From the cell containing the given text, extract its center point as [x, y] coordinate. 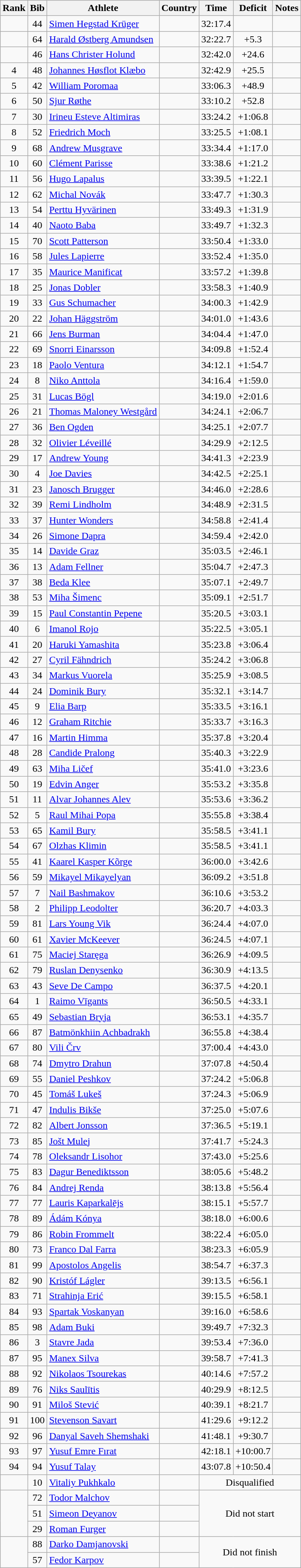
Darko Damjanovski [103, 1544]
35:55.8 [216, 815]
35:24.2 [216, 660]
38:54.7 [216, 1265]
+1:06.8 [253, 117]
+3:08.5 [253, 675]
Graham Ritchie [103, 722]
35:25.9 [216, 675]
Maciej Staręga [103, 955]
Stavre Jada [103, 1343]
Batmönkhiin Achbadrakh [103, 1032]
Dominik Bury [103, 691]
34:04.4 [216, 334]
33:57.2 [216, 272]
+8:12.5 [253, 1389]
Tomáš Lukeš [103, 1094]
+4:33.1 [253, 1001]
37:36.5 [216, 1125]
+3:06.8 [253, 660]
36:00.0 [216, 861]
+3:03.1 [253, 613]
34:12.1 [216, 365]
+1:59.0 [253, 380]
Manex Silva [103, 1358]
+1:22.1 [253, 179]
+7:57.2 [253, 1374]
Lucas Bögl [103, 396]
+48.9 [253, 86]
+2:41.4 [253, 520]
+3:16.1 [253, 707]
35:53.2 [216, 784]
+4:20.1 [253, 986]
+5:48.2 [253, 1172]
Raul Mihai Popa [103, 815]
34:09.8 [216, 349]
33:06.3 [216, 86]
+10:50.4 [253, 1467]
34:58.8 [216, 520]
+1:33.0 [253, 241]
43:07.8 [216, 1467]
32:42.0 [216, 55]
Xavier McKeever [103, 939]
+5:25.6 [253, 1156]
+5:57.7 [253, 1203]
+24.6 [253, 55]
Martin Himma [103, 738]
William Poromaa [103, 86]
100 [38, 1420]
Athlete [103, 8]
39:49.7 [216, 1327]
+3:53.2 [253, 892]
+4:50.4 [253, 1063]
+2:25.1 [253, 474]
+2:42.0 [253, 536]
35:09.1 [216, 598]
Clément Parisse [103, 163]
33:25.5 [216, 132]
42:18.1 [216, 1451]
+6:00.6 [253, 1219]
Robin Frommelt [103, 1234]
Kristóf Lágler [103, 1281]
Olivier Léveillé [103, 442]
+3:42.6 [253, 861]
+7:36.0 [253, 1343]
35:40.3 [216, 753]
34:42.5 [216, 474]
Naoto Baba [103, 225]
Andrew Young [103, 458]
Edvin Anger [103, 784]
39:16.0 [216, 1312]
Nikolaos Tsourekas [103, 1374]
+6:56.1 [253, 1281]
38:23.3 [216, 1250]
+4:07.0 [253, 923]
+3:06.4 [253, 644]
34:29.9 [216, 442]
1 [38, 1001]
Yusuf Emre Fırat [103, 1451]
Bib [38, 8]
33:49.7 [216, 225]
37:00.4 [216, 1048]
+4:35.7 [253, 1017]
+1:08.1 [253, 132]
+4:43.0 [253, 1048]
Irineu Esteve Altimiras [103, 117]
Cyril Fähndrich [103, 660]
Jules Lapierre [103, 256]
40:39.1 [216, 1405]
Spartak Voskanyan [103, 1312]
36:37.5 [216, 986]
+7:32.3 [253, 1327]
+2:01.6 [253, 396]
39:15.5 [216, 1296]
Indulis Bikše [103, 1110]
98 [38, 1327]
33:49.3 [216, 210]
Kamil Bury [103, 830]
Jens Burman [103, 334]
40:14.6 [216, 1374]
+1:35.0 [253, 256]
+3:22.9 [253, 753]
Apostolos Angelis [103, 1265]
Andrew Musgrave [103, 148]
35:20.5 [216, 613]
+2:07.7 [253, 427]
37:41.7 [216, 1141]
+5:19.1 [253, 1125]
+4:13.5 [253, 970]
Simen Hegstad Krüger [103, 24]
Ben Ogden [103, 427]
+3:35.8 [253, 784]
36:20.7 [216, 908]
Nail Bashmakov [103, 892]
+2:23.9 [253, 458]
34:16.4 [216, 380]
Danyal Saveh Shemshaki [103, 1435]
33:10.2 [216, 101]
34:00.3 [216, 303]
Sjur Røthe [103, 101]
+1:52.4 [253, 349]
Vili Črv [103, 1048]
Haruki Yamashita [103, 644]
39:53.4 [216, 1343]
Notes [287, 8]
+8:21.7 [253, 1405]
33:47.7 [216, 194]
Dmytro Drahun [103, 1063]
33:39.5 [216, 179]
Imanol Rojo [103, 629]
Perttu Hyvärinen [103, 210]
36:09.2 [216, 877]
+4:38.4 [253, 1032]
+9:12.2 [253, 1420]
38:15.1 [216, 1203]
36:24.5 [216, 939]
Hunter Wonders [103, 520]
Stevenson Savart [103, 1420]
+3:51.8 [253, 877]
+5.3 [253, 39]
+1:54.7 [253, 365]
+6:37.3 [253, 1265]
Scott Patterson [103, 241]
+5:56.4 [253, 1188]
34:19.0 [216, 396]
34:46.0 [216, 489]
Oleksandr Lisohor [103, 1156]
+1:47.0 [253, 334]
+1:32.3 [253, 225]
Alvar Johannes Alev [103, 799]
Seve De Campo [103, 986]
+1:42.9 [253, 303]
Johannes Høsflot Klæbo [103, 70]
Miloš Stević [103, 1405]
+6:58.6 [253, 1312]
+7:41.3 [253, 1358]
+3:14.7 [253, 691]
37:25.0 [216, 1110]
+6:05.9 [253, 1250]
Albert Jonsson [103, 1125]
34:25.1 [216, 427]
Sebastian Bryja [103, 1017]
+6:05.0 [253, 1234]
Hans Christer Holund [103, 55]
Paolo Ventura [103, 365]
40:29.9 [216, 1389]
Harald Østberg Amundsen [103, 39]
Strahinja Erić [103, 1296]
36:26.9 [216, 955]
32:22.7 [216, 39]
Daniel Peshkov [103, 1079]
+2:12.5 [253, 442]
+3:05.1 [253, 629]
32:42.9 [216, 70]
Niks Saulītis [103, 1389]
+25.5 [253, 70]
Roman Furger [103, 1529]
+3:20.4 [253, 738]
34:48.9 [216, 505]
Gus Schumacher [103, 303]
34:59.4 [216, 536]
33:34.4 [216, 148]
Did not start [250, 1513]
Maurice Manificat [103, 272]
95 [38, 1358]
+4:03.3 [253, 908]
Davide Graz [103, 551]
41:29.6 [216, 1420]
38:22.4 [216, 1234]
34:24.1 [216, 411]
41:48.1 [216, 1435]
Time [216, 8]
2 [38, 908]
+4:07.1 [253, 939]
Candide Pralong [103, 753]
35:41.0 [216, 769]
Raimo Vīgants [103, 1001]
+2:51.7 [253, 598]
38:18.0 [216, 1219]
99 [38, 1265]
Deficit [253, 8]
33:52.4 [216, 256]
Remi Lindholm [103, 505]
35:07.1 [216, 582]
+10:00.7 [253, 1451]
38:05.6 [216, 1172]
35:53.6 [216, 799]
Simone Dapra [103, 536]
Markus Vuorela [103, 675]
35:03.5 [216, 551]
+6:58.1 [253, 1296]
+2:49.7 [253, 582]
36:53.1 [216, 1017]
Michal Novák [103, 194]
+2:06.7 [253, 411]
+5:06.8 [253, 1079]
37:07.8 [216, 1063]
Vitaliy Pukhkalo [103, 1482]
+52.8 [253, 101]
Franco Dal Farra [103, 1250]
+1:40.9 [253, 287]
Kaarel Kasper Kõrge [103, 861]
+3:16.3 [253, 722]
+3:23.6 [253, 769]
Lars Young Vik [103, 923]
+1:39.8 [253, 272]
Snorri Einarsson [103, 349]
+4:09.5 [253, 955]
3 [38, 1343]
Niko Anttola [103, 380]
Simeon Deyanov [103, 1513]
Miha Šimenc [103, 598]
33:58.3 [216, 287]
Adam Fellner [103, 567]
Thomas Maloney Westgård [103, 411]
34:01.0 [216, 318]
37:24.3 [216, 1094]
+2:31.5 [253, 505]
Joe Davies [103, 474]
Disqualified [250, 1482]
+2:47.3 [253, 567]
Elia Barp [103, 707]
Friedrich Moch [103, 132]
+1:21.2 [253, 163]
+5:06.9 [253, 1094]
33:24.2 [216, 117]
Ruslan Denysenko [103, 970]
Janosch Brugger [103, 489]
35:32.1 [216, 691]
39:13.5 [216, 1281]
Yusuf Talay [103, 1467]
Did not finish [250, 1552]
39:58.7 [216, 1358]
Philipp Leodolter [103, 908]
36:24.4 [216, 923]
Beda Klee [103, 582]
+1:43.6 [253, 318]
96 [38, 1435]
Andrej Renda [103, 1188]
+2:46.1 [253, 551]
33:38.6 [216, 163]
+2:28.6 [253, 489]
Rank [14, 8]
97 [38, 1451]
+1:31.9 [253, 210]
Jonas Dobler [103, 287]
Mikayel Mikayelyan [103, 877]
35:04.7 [216, 567]
Jošt Mulej [103, 1141]
Paul Constantin Pepene [103, 613]
+3:36.2 [253, 799]
+9:30.7 [253, 1435]
Dagur Benediktsson [103, 1172]
36:50.5 [216, 1001]
37:43.0 [216, 1156]
Country [179, 8]
35:22.5 [216, 629]
Adam Buki [103, 1327]
+5:24.3 [253, 1141]
34:41.3 [216, 458]
Ádám Kónya [103, 1219]
+3:38.4 [253, 815]
35:33.7 [216, 722]
36:10.6 [216, 892]
Todor Malchov [103, 1498]
37:24.2 [216, 1079]
38:13.8 [216, 1188]
36:30.9 [216, 970]
Lauris Kaparkalējs [103, 1203]
36:55.8 [216, 1032]
Hugo Lapalus [103, 179]
Fedor Karpov [103, 1560]
Johan Häggström [103, 318]
Olzhas Klimin [103, 846]
35:23.8 [216, 644]
+1:17.0 [253, 148]
+1:30.3 [253, 194]
+5:07.6 [253, 1110]
Miha Ličef [103, 769]
33:50.4 [216, 241]
35:33.5 [216, 707]
35:37.8 [216, 738]
32:17.4 [216, 24]
